Return (X, Y) of the center of cell containing provided text 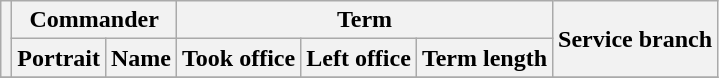
Term (365, 20)
Commander (94, 20)
Service branch (636, 39)
Name (140, 58)
Took office (239, 58)
Left office (359, 58)
Term length (484, 58)
Portrait (59, 58)
